Identify which cell holds the provided text, then report its [x, y] central coordinate. 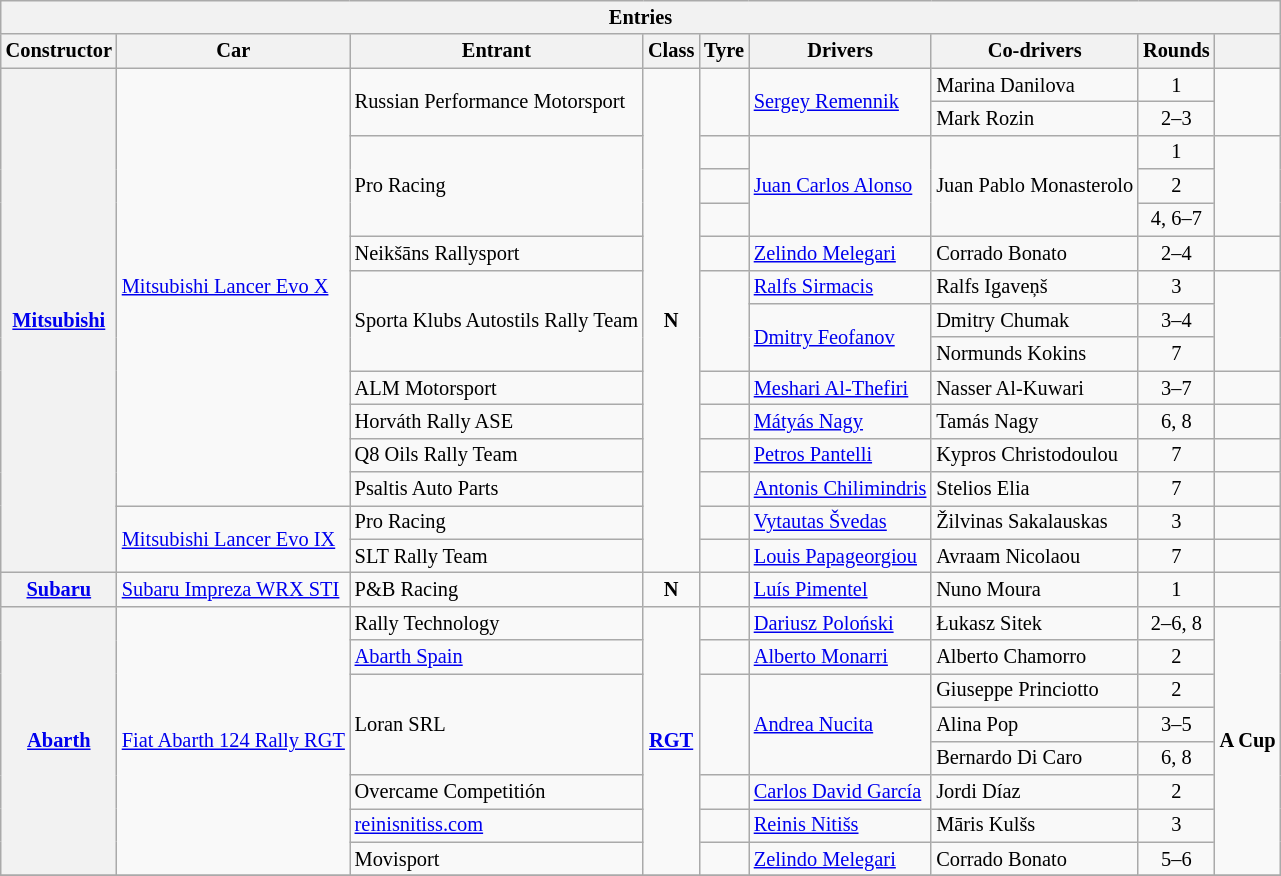
Ralfs Sirmacis [840, 287]
Normunds Kokins [1034, 354]
Juan Carlos Alonso [840, 186]
Marina Danilova [1034, 85]
Movisport [496, 859]
Kypros Christodoulou [1034, 455]
Mitsubishi [59, 320]
Entrant [496, 51]
Stelios Elia [1034, 489]
Mitsubishi Lancer Evo IX [234, 538]
Carlos David García [840, 791]
3–5 [1176, 724]
Tyre [724, 51]
Reinis Nitišs [840, 825]
Māris Kulšs [1034, 825]
Class [671, 51]
Overcame Competitión [496, 791]
Giuseppe Princiotto [1034, 690]
Russian Performance Motorsport [496, 102]
SLT Rally Team [496, 556]
Entries [641, 17]
reinisnitiss.com [496, 825]
Car [234, 51]
Abarth [59, 740]
5–6 [1176, 859]
Alina Pop [1034, 724]
Rally Technology [496, 623]
Dmitry Feofanov [840, 336]
Jordi Díaz [1034, 791]
Alberto Monarri [840, 657]
Horváth Rally ASE [496, 421]
RGT [671, 740]
Mark Rozin [1034, 118]
Petros Pantelli [840, 455]
ALM Motorsport [496, 388]
Andrea Nucita [840, 724]
Avraam Nicolaou [1034, 556]
Sporta Klubs Autostils Rally Team [496, 320]
Neikšāns Rallysport [496, 253]
Nuno Moura [1034, 589]
Co-drivers [1034, 51]
Antonis Chilimindris [840, 489]
Alberto Chamorro [1034, 657]
Meshari Al-Thefiri [840, 388]
Rounds [1176, 51]
Ralfs Igaveņš [1034, 287]
Psaltis Auto Parts [496, 489]
Drivers [840, 51]
Fiat Abarth 124 Rally RGT [234, 740]
Łukasz Sitek [1034, 623]
2–6, 8 [1176, 623]
A Cup [1248, 740]
Loran SRL [496, 724]
Luís Pimentel [840, 589]
P&B Racing [496, 589]
4, 6–7 [1176, 219]
Abarth Spain [496, 657]
Sergey Remennik [840, 102]
Q8 Oils Rally Team [496, 455]
3–4 [1176, 320]
Constructor [59, 51]
Bernardo Di Caro [1034, 758]
Vytautas Švedas [840, 522]
2–3 [1176, 118]
Mitsubishi Lancer Evo X [234, 287]
3–7 [1176, 388]
Louis Papageorgiou [840, 556]
Žilvinas Sakalauskas [1034, 522]
Dariusz Poloński [840, 623]
Tamás Nagy [1034, 421]
Dmitry Chumak [1034, 320]
Subaru Impreza WRX STI [234, 589]
Mátyás Nagy [840, 421]
2–4 [1176, 253]
Nasser Al-Kuwari [1034, 388]
Juan Pablo Monasterolo [1034, 186]
Subaru [59, 589]
